From the cell containing the given text, extract its center point as [x, y] coordinate. 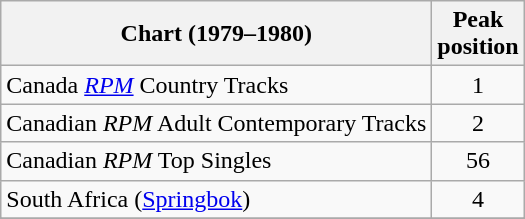
56 [478, 161]
Canada RPM Country Tracks [216, 85]
2 [478, 123]
Chart (1979–1980) [216, 34]
Peakposition [478, 34]
South Africa (Springbok) [216, 199]
4 [478, 199]
Canadian RPM Top Singles [216, 161]
1 [478, 85]
Canadian RPM Adult Contemporary Tracks [216, 123]
